Capture the cell that displays the provided text and extract its [X, Y] central coordinate. 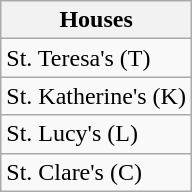
St. Clare's (C) [96, 172]
Houses [96, 20]
St. Lucy's (L) [96, 134]
St. Katherine's (K) [96, 96]
St. Teresa's (T) [96, 58]
